Output the (X, Y) coordinate of the center of the cell containing the given text.  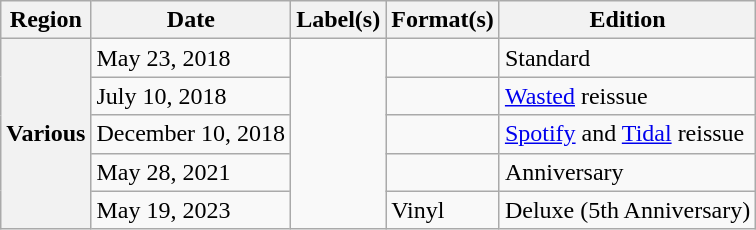
Region (46, 20)
Standard (627, 58)
July 10, 2018 (191, 96)
Format(s) (443, 20)
Edition (627, 20)
Deluxe (5th Anniversary) (627, 210)
Various (46, 134)
December 10, 2018 (191, 134)
Label(s) (338, 20)
May 19, 2023 (191, 210)
May 28, 2021 (191, 172)
Wasted reissue (627, 96)
Date (191, 20)
Anniversary (627, 172)
Vinyl (443, 210)
Spotify and Tidal reissue (627, 134)
May 23, 2018 (191, 58)
